Locate the cell with the specified text and output its (x, y) center coordinate. 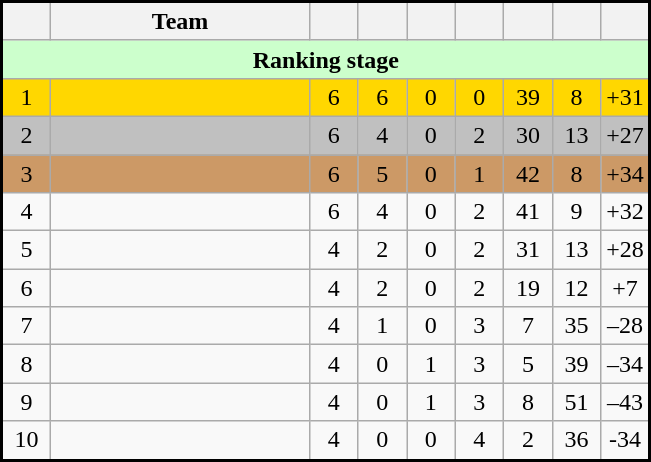
36 (576, 440)
42 (528, 173)
12 (576, 288)
41 (528, 212)
31 (528, 250)
+27 (626, 135)
+7 (626, 288)
19 (528, 288)
Team (180, 22)
+32 (626, 212)
35 (576, 326)
10 (26, 440)
+31 (626, 97)
+28 (626, 250)
–34 (626, 364)
–28 (626, 326)
–43 (626, 402)
Ranking stage (326, 59)
+34 (626, 173)
30 (528, 135)
51 (576, 402)
-34 (626, 440)
